Return [X, Y] of the center of cell containing provided text 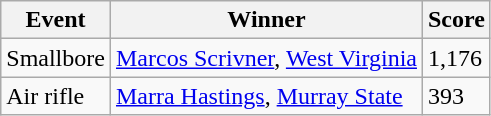
1,176 [456, 58]
Marra Hastings, Murray State [266, 96]
Air rifle [56, 96]
Score [456, 20]
Smallbore [56, 58]
Winner [266, 20]
393 [456, 96]
Event [56, 20]
Marcos Scrivner, West Virginia [266, 58]
